For the text-containing cell, return its midpoint in (X, Y) coordinate format. 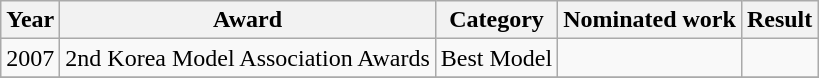
Best Model (496, 58)
2007 (30, 58)
2nd Korea Model Association Awards (248, 58)
Nominated work (650, 20)
Result (779, 20)
Award (248, 20)
Year (30, 20)
Category (496, 20)
